Extract the (X, Y) coordinate from the center of the cell holding the provided text.  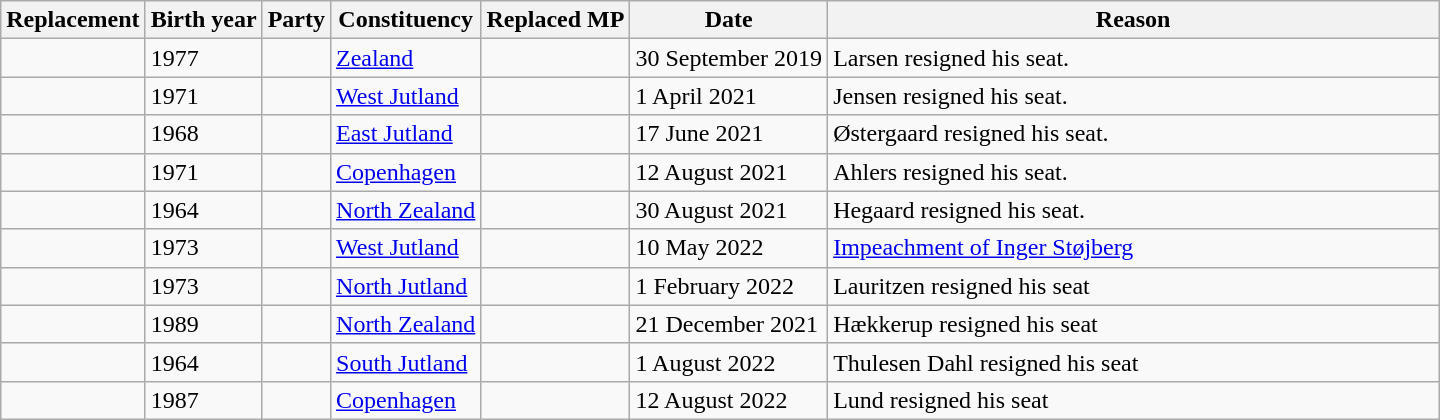
1 August 2022 (729, 362)
Replaced MP (556, 20)
Lund resigned his seat (1134, 400)
Birth year (204, 20)
Reason (1134, 20)
12 August 2021 (729, 172)
Lauritzen resigned his seat (1134, 286)
Jensen resigned his seat. (1134, 96)
1977 (204, 58)
1 April 2021 (729, 96)
East Jutland (406, 134)
North Jutland (406, 286)
21 December 2021 (729, 324)
30 September 2019 (729, 58)
Hækkerup resigned his seat (1134, 324)
Party (296, 20)
1968 (204, 134)
Constituency (406, 20)
1 February 2022 (729, 286)
10 May 2022 (729, 248)
17 June 2021 (729, 134)
Impeachment of Inger Støjberg (1134, 248)
Østergaard resigned his seat. (1134, 134)
Thulesen Dahl resigned his seat (1134, 362)
1987 (204, 400)
Hegaard resigned his seat. (1134, 210)
12 August 2022 (729, 400)
1989 (204, 324)
Ahlers resigned his seat. (1134, 172)
South Jutland (406, 362)
30 August 2021 (729, 210)
Date (729, 20)
Replacement (73, 20)
Larsen resigned his seat. (1134, 58)
Zealand (406, 58)
